Return (X, Y) of the center of cell containing provided text 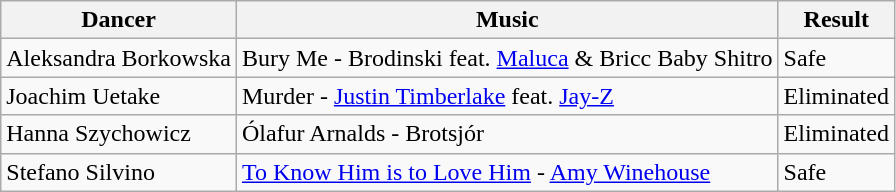
Aleksandra Borkowska (119, 58)
Murder - Justin Timberlake feat. Jay-Z (507, 96)
To Know Him is to Love Him - Amy Winehouse (507, 172)
Ólafur Arnalds - Brotsjór (507, 134)
Hanna Szychowicz (119, 134)
Bury Me - Brodinski feat. Maluca & Bricc Baby Shitro (507, 58)
Result (836, 20)
Stefano Silvino (119, 172)
Dancer (119, 20)
Music (507, 20)
Joachim Uetake (119, 96)
